Capture the cell that displays the provided text and extract its (x, y) central coordinate. 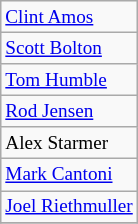
Scott Bolton (70, 48)
Mark Cantoni (70, 175)
Clint Amos (70, 17)
Tom Humble (70, 80)
Joel Riethmuller (70, 206)
Rod Jensen (70, 111)
Alex Starmer (70, 143)
